Determine the (x, y) coordinate at the center of the cell enclosing the given text.  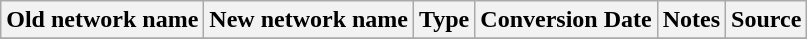
Old network name (102, 20)
Source (766, 20)
Conversion Date (566, 20)
Type (444, 20)
New network name (309, 20)
Notes (691, 20)
